Determine the (x, y) coordinate at the center of the cell enclosing the given text.  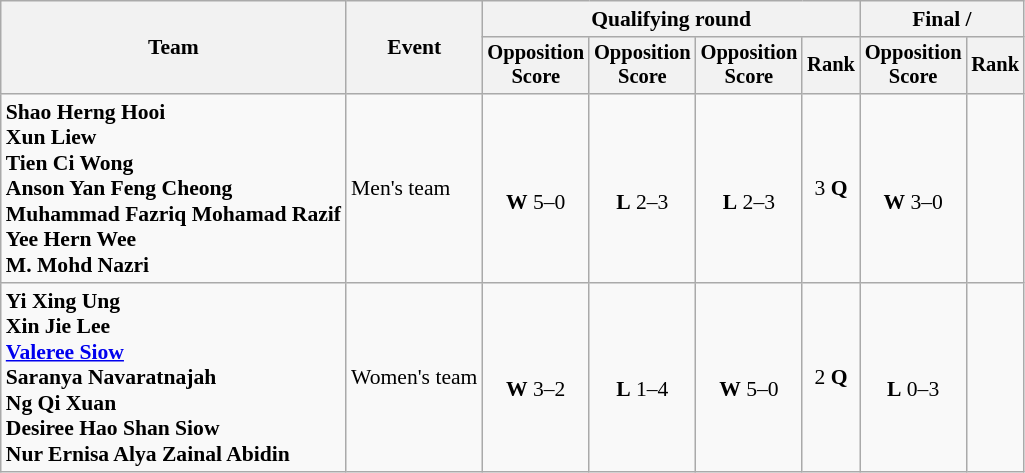
L 0–3 (914, 378)
Team (174, 48)
Men's team (414, 188)
2 Q (831, 378)
Qualifying round (670, 19)
Yi Xing UngXin Jie LeeValeree SiowSaranya NavaratnajahNg Qi XuanDesiree Hao Shan SiowNur Ernisa Alya Zainal Abidin (174, 378)
Final / (942, 19)
Women's team (414, 378)
Event (414, 48)
L 1–4 (642, 378)
3 Q (831, 188)
Shao Herng HooiXun LiewTien Ci WongAnson Yan Feng CheongMuhammad Fazriq Mohamad RazifYee Hern WeeM. Mohd Nazri (174, 188)
W 3–0 (914, 188)
W 3–2 (536, 378)
